Identify which cell holds the provided text, then report its (x, y) central coordinate. 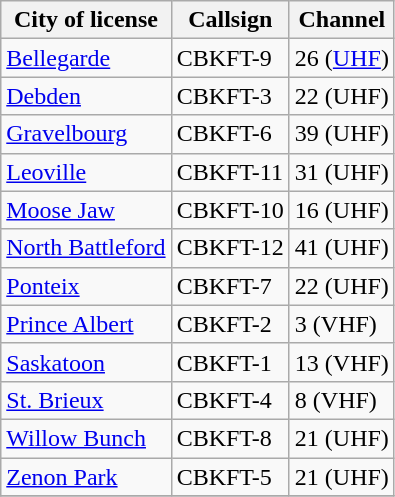
Zenon Park (86, 477)
CBKFT-2 (230, 324)
City of license (86, 20)
CBKFT-11 (230, 172)
CBKFT-3 (230, 96)
Callsign (230, 20)
13 (VHF) (342, 362)
CBKFT-8 (230, 438)
Ponteix (86, 286)
CBKFT-6 (230, 134)
Saskatoon (86, 362)
CBKFT-5 (230, 477)
Willow Bunch (86, 438)
41 (UHF) (342, 248)
North Battleford (86, 248)
St. Brieux (86, 400)
Leoville (86, 172)
Debden (86, 96)
3 (VHF) (342, 324)
39 (UHF) (342, 134)
8 (VHF) (342, 400)
CBKFT-4 (230, 400)
Bellegarde (86, 58)
31 (UHF) (342, 172)
Prince Albert (86, 324)
Channel (342, 20)
Gravelbourg (86, 134)
CBKFT-1 (230, 362)
CBKFT-12 (230, 248)
16 (UHF) (342, 210)
CBKFT-9 (230, 58)
26 (UHF) (342, 58)
CBKFT-10 (230, 210)
CBKFT-7 (230, 286)
Moose Jaw (86, 210)
